Identify which cell holds the provided text, then report its (X, Y) central coordinate. 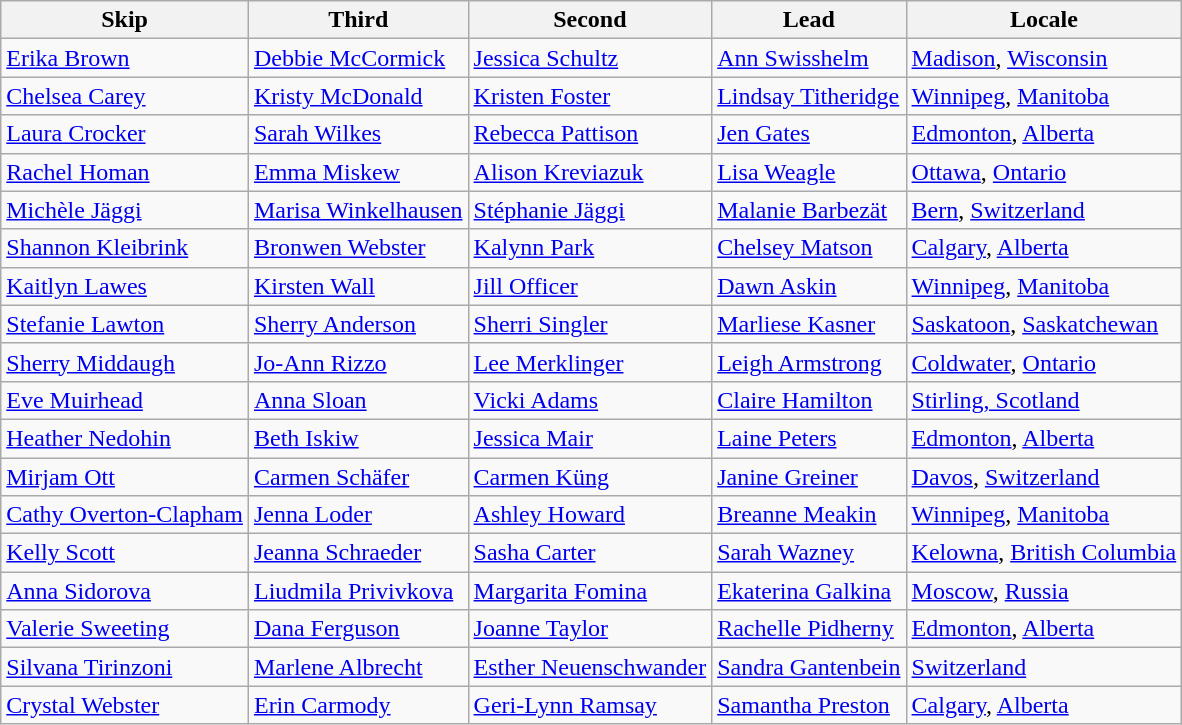
Jenna Loder (358, 515)
Debbie McCormick (358, 58)
Lee Merklinger (590, 362)
Esther Neuenschwander (590, 667)
Rachelle Pidherny (809, 629)
Rebecca Pattison (590, 134)
Dawn Askin (809, 286)
Stéphanie Jäggi (590, 210)
Moscow, Russia (1044, 591)
Sandra Gantenbein (809, 667)
Kristy McDonald (358, 96)
Kalynn Park (590, 248)
Carmen Küng (590, 477)
Ottawa, Ontario (1044, 172)
Davos, Switzerland (1044, 477)
Jen Gates (809, 134)
Marisa Winkelhausen (358, 210)
Erin Carmody (358, 705)
Switzerland (1044, 667)
Chelsea Carey (125, 96)
Kaitlyn Lawes (125, 286)
Janine Greiner (809, 477)
Laine Peters (809, 438)
Skip (125, 20)
Locale (1044, 20)
Kristen Foster (590, 96)
Liudmila Privivkova (358, 591)
Heather Nedohin (125, 438)
Second (590, 20)
Carmen Schäfer (358, 477)
Marlene Albrecht (358, 667)
Leigh Armstrong (809, 362)
Anna Sloan (358, 400)
Margarita Fomina (590, 591)
Laura Crocker (125, 134)
Lindsay Titheridge (809, 96)
Lead (809, 20)
Stefanie Lawton (125, 324)
Sarah Wilkes (358, 134)
Kelly Scott (125, 553)
Vicki Adams (590, 400)
Madison, Wisconsin (1044, 58)
Jessica Schultz (590, 58)
Bern, Switzerland (1044, 210)
Claire Hamilton (809, 400)
Jessica Mair (590, 438)
Crystal Webster (125, 705)
Shannon Kleibrink (125, 248)
Bronwen Webster (358, 248)
Kelowna, British Columbia (1044, 553)
Cathy Overton-Clapham (125, 515)
Anna Sidorova (125, 591)
Beth Iskiw (358, 438)
Ann Swisshelm (809, 58)
Rachel Homan (125, 172)
Stirling, Scotland (1044, 400)
Emma Miskew (358, 172)
Eve Muirhead (125, 400)
Saskatoon, Saskatchewan (1044, 324)
Malanie Barbezät (809, 210)
Third (358, 20)
Geri-Lynn Ramsay (590, 705)
Michèle Jäggi (125, 210)
Valerie Sweeting (125, 629)
Ashley Howard (590, 515)
Silvana Tirinzoni (125, 667)
Coldwater, Ontario (1044, 362)
Sarah Wazney (809, 553)
Sherry Anderson (358, 324)
Jo-Ann Rizzo (358, 362)
Jill Officer (590, 286)
Erika Brown (125, 58)
Marliese Kasner (809, 324)
Chelsey Matson (809, 248)
Breanne Meakin (809, 515)
Lisa Weagle (809, 172)
Alison Kreviazuk (590, 172)
Samantha Preston (809, 705)
Sherri Singler (590, 324)
Mirjam Ott (125, 477)
Dana Ferguson (358, 629)
Ekaterina Galkina (809, 591)
Sasha Carter (590, 553)
Sherry Middaugh (125, 362)
Kirsten Wall (358, 286)
Joanne Taylor (590, 629)
Jeanna Schraeder (358, 553)
